Detect which cell encompasses the target text, then output its (X, Y) center coordinate. 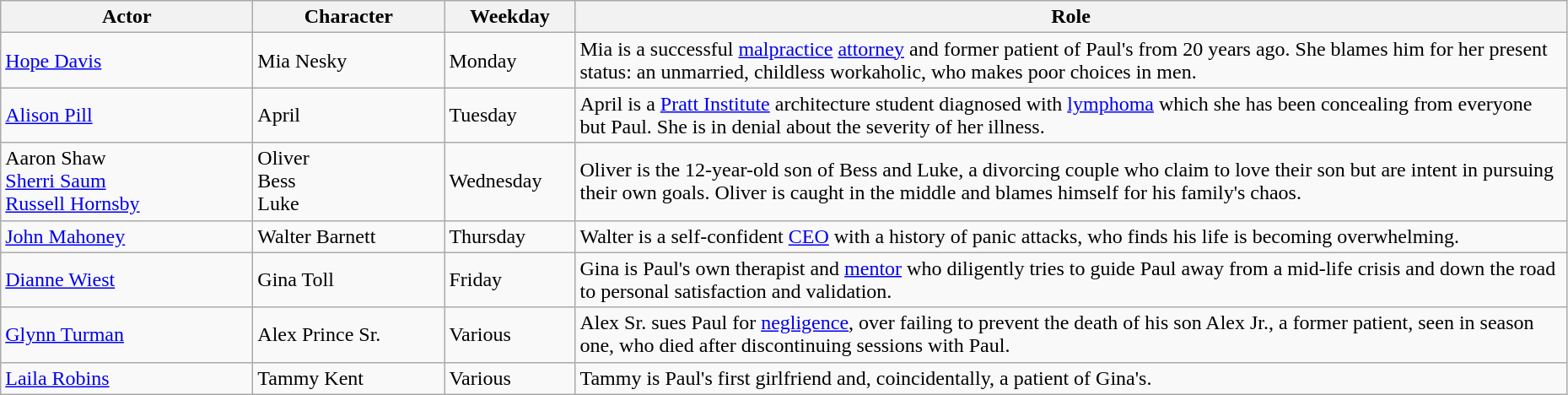
Mia Nesky (349, 61)
Weekday (509, 17)
Gina Toll (349, 280)
Tuesday (509, 115)
Alex Prince Sr. (349, 334)
Walter Barnett (349, 236)
Laila Robins (127, 378)
Role (1071, 17)
Alison Pill (127, 115)
Tammy is Paul's first girlfriend and, coincidentally, a patient of Gina's. (1071, 378)
April (349, 115)
Character (349, 17)
Aaron ShawSherri SaumRussell Hornsby (127, 181)
Glynn Turman (127, 334)
Hope Davis (127, 61)
John Mahoney (127, 236)
Monday (509, 61)
Actor (127, 17)
Friday (509, 280)
Walter is a self-confident CEO with a history of panic attacks, who finds his life is becoming overwhelming. (1071, 236)
Dianne Wiest (127, 280)
Wednesday (509, 181)
Thursday (509, 236)
Tammy Kent (349, 378)
OliverBessLuke (349, 181)
